Return the [x, y] coordinate for the center point of the cell that contains the specified text.  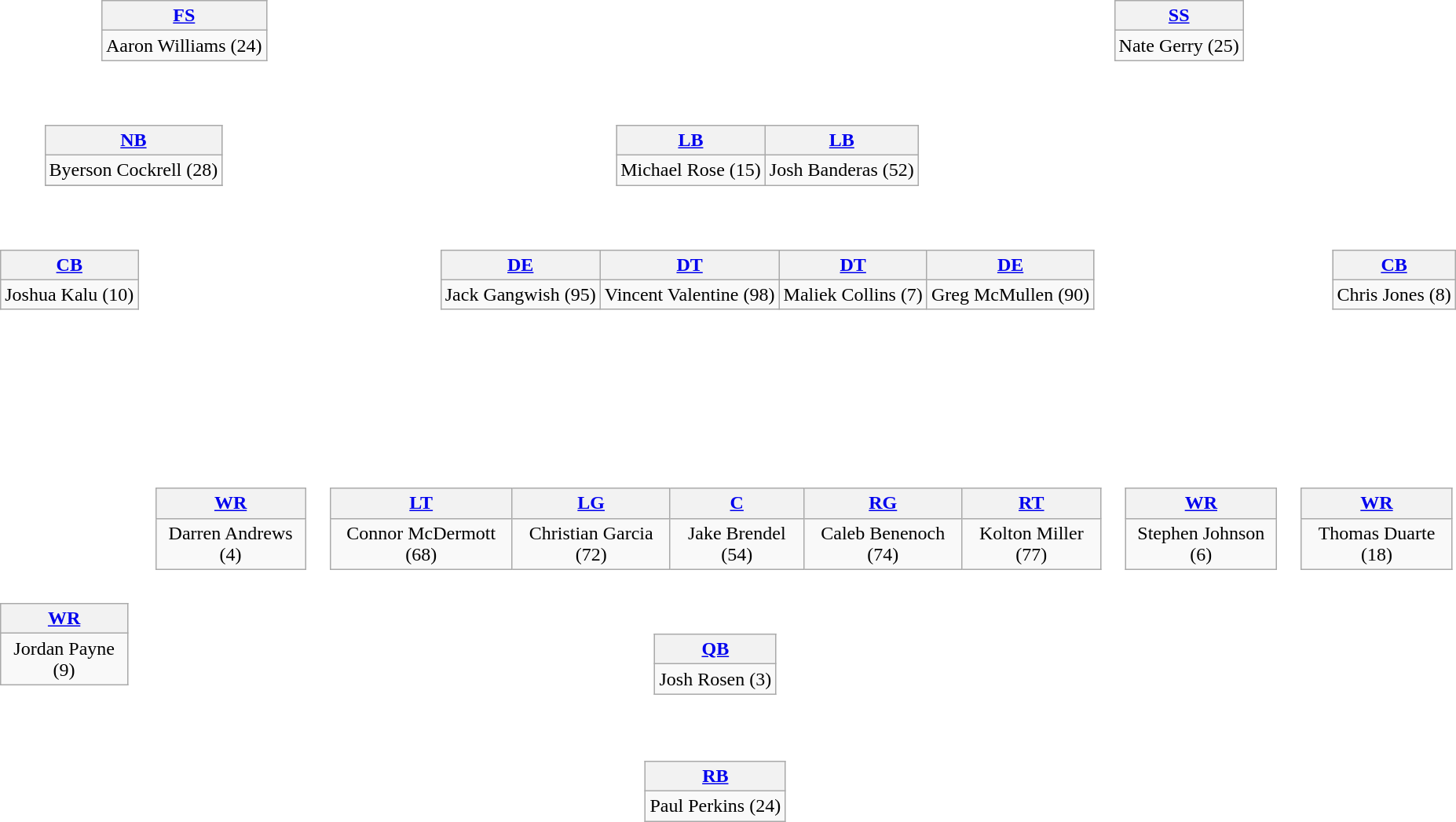
Joshua Kalu (10) [69, 294]
Vincent Valentine (98) [690, 294]
Aaron Williams (24) [184, 46]
RB [715, 776]
C [737, 503]
RT [1031, 503]
Chris Jones (8) [1394, 294]
Kolton Miller (77) [1031, 543]
Paul Perkins (24) [715, 806]
LT LG C RG RT Connor McDermott (68) Christian Garcia (72) Jake Brendel (54) Caleb Benenoch (74) Kolton Miller (77) [725, 518]
NB [134, 140]
Connor McDermott (68) [421, 543]
Maliek Collins (7) [853, 294]
Michael Rose (15) [691, 170]
WR Stephen Johnson (6) [1211, 518]
Christian Garcia (72) [591, 543]
Caleb Benenoch (74) [883, 543]
Jake Brendel (54) [737, 543]
Jordan Payne (9) [64, 659]
LB LB Michael Rose (15) Josh Banderas (52) [776, 144]
RG [883, 503]
Stephen Johnson (6) [1202, 543]
Greg McMullen (90) [1010, 294]
Byerson Cockrell (28) [134, 170]
Darren Andrews (4) [230, 543]
DE DT DT DE Jack Gangwish (95) Vincent Valentine (98) Maliek Collins (7) Greg McMullen (90) [776, 269]
LT [421, 503]
Nate Gerry (25) [1179, 46]
LG [591, 503]
QB [715, 649]
SS [1179, 16]
Josh Banderas (52) [842, 170]
Thomas Duarte (18) [1377, 543]
FS [184, 16]
Jack Gangwish (95) [520, 294]
WR Darren Andrews (4) [240, 518]
QB Josh Rosen (3) [725, 653]
Josh Rosen (3) [715, 679]
